Provide the (X, Y) coordinate of the cell's center where the given text is located.  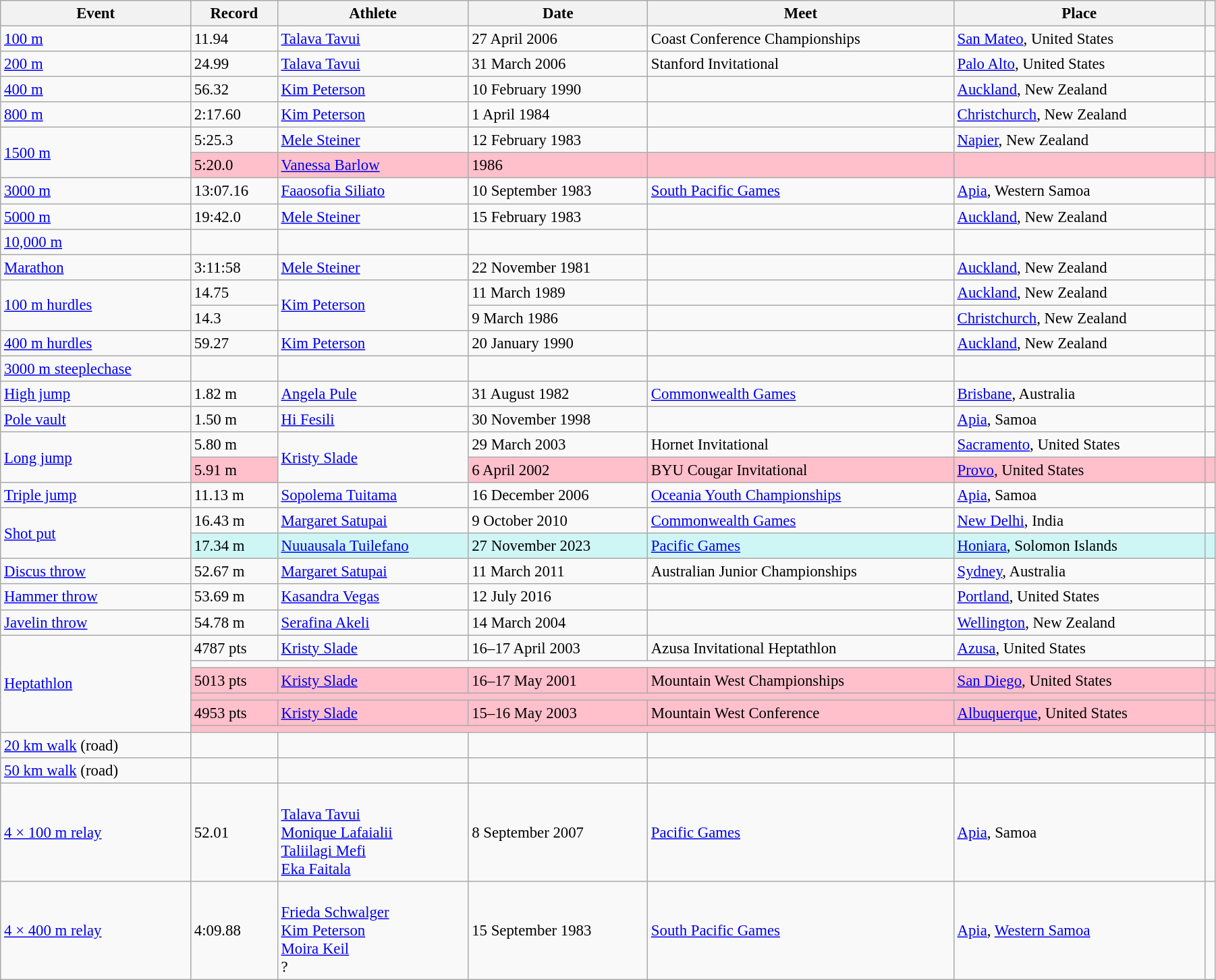
14.3 (233, 318)
13:07.16 (233, 191)
3000 m (96, 191)
16.43 m (233, 521)
10 February 1990 (558, 90)
100 m hurdles (96, 305)
1.82 m (233, 394)
5:25.3 (233, 140)
5.80 m (233, 445)
Pole vault (96, 419)
12 February 1983 (558, 140)
20 km walk (road) (96, 745)
Date (558, 13)
Stanford Invitational (801, 64)
16 December 2006 (558, 495)
San Diego, United States (1079, 680)
31 August 1982 (558, 394)
Mountain West Conference (801, 713)
4:09.88 (233, 931)
Brisbane, Australia (1079, 394)
Place (1079, 13)
Vanessa Barlow (372, 165)
Albuquerque, United States (1079, 713)
9 October 2010 (558, 521)
Discus throw (96, 572)
Palo Alto, United States (1079, 64)
5:20.0 (233, 165)
9 March 1986 (558, 318)
BYU Cougar Invitational (801, 470)
800 m (96, 115)
Hi Fesili (372, 419)
Kasandra Vegas (372, 597)
3:11:58 (233, 267)
Frieda SchwalgerKim PetersonMoira Keil? (372, 931)
4 × 100 m relay (96, 833)
Australian Junior Championships (801, 572)
Coast Conference Championships (801, 39)
31 March 2006 (558, 64)
Talava TavuiMonique LafaialiiTaliilagi MefiEka Faitala (372, 833)
Athlete (372, 13)
11 March 2011 (558, 572)
16–17 April 2003 (558, 648)
Hornet Invitational (801, 445)
400 m hurdles (96, 344)
54.78 m (233, 622)
Serafina Akeli (372, 622)
Oceania Youth Championships (801, 495)
11 March 1989 (558, 292)
15–16 May 2003 (558, 713)
12 July 2016 (558, 597)
Long jump (96, 458)
Azusa, United States (1079, 648)
10 September 1983 (558, 191)
15 September 1983 (558, 931)
5013 pts (233, 680)
Hammer throw (96, 597)
5000 m (96, 217)
1.50 m (233, 419)
200 m (96, 64)
Honiara, Solomon Islands (1079, 546)
400 m (96, 90)
New Delhi, India (1079, 521)
Faaosofia Siliato (372, 191)
Record (233, 13)
Azusa Invitational Heptathlon (801, 648)
Portland, United States (1079, 597)
4 × 400 m relay (96, 931)
Event (96, 13)
Sydney, Australia (1079, 572)
19:42.0 (233, 217)
1986 (558, 165)
56.32 (233, 90)
11.94 (233, 39)
Shot put (96, 533)
Javelin throw (96, 622)
Meet (801, 13)
Wellington, New Zealand (1079, 622)
11.13 m (233, 495)
14 March 2004 (558, 622)
6 April 2002 (558, 470)
20 January 1990 (558, 344)
Mountain West Championships (801, 680)
Sopolema Tuitama (372, 495)
15 February 1983 (558, 217)
22 November 1981 (558, 267)
29 March 2003 (558, 445)
100 m (96, 39)
50 km walk (road) (96, 771)
2:17.60 (233, 115)
52.01 (233, 833)
10,000 m (96, 242)
Triple jump (96, 495)
Heptathlon (96, 684)
30 November 1998 (558, 419)
1 April 1984 (558, 115)
San Mateo, United States (1079, 39)
24.99 (233, 64)
5.91 m (233, 470)
Napier, New Zealand (1079, 140)
27 April 2006 (558, 39)
Angela Pule (372, 394)
4787 pts (233, 648)
3000 m steeplechase (96, 369)
27 November 2023 (558, 546)
16–17 May 2001 (558, 680)
14.75 (233, 292)
53.69 m (233, 597)
High jump (96, 394)
8 September 2007 (558, 833)
Nuuausala Tuilefano (372, 546)
17.34 m (233, 546)
Sacramento, United States (1079, 445)
Marathon (96, 267)
Provo, United States (1079, 470)
59.27 (233, 344)
1500 m (96, 153)
52.67 m (233, 572)
4953 pts (233, 713)
